Search for the cell housing the specified text and yield its [X, Y] center coordinate. 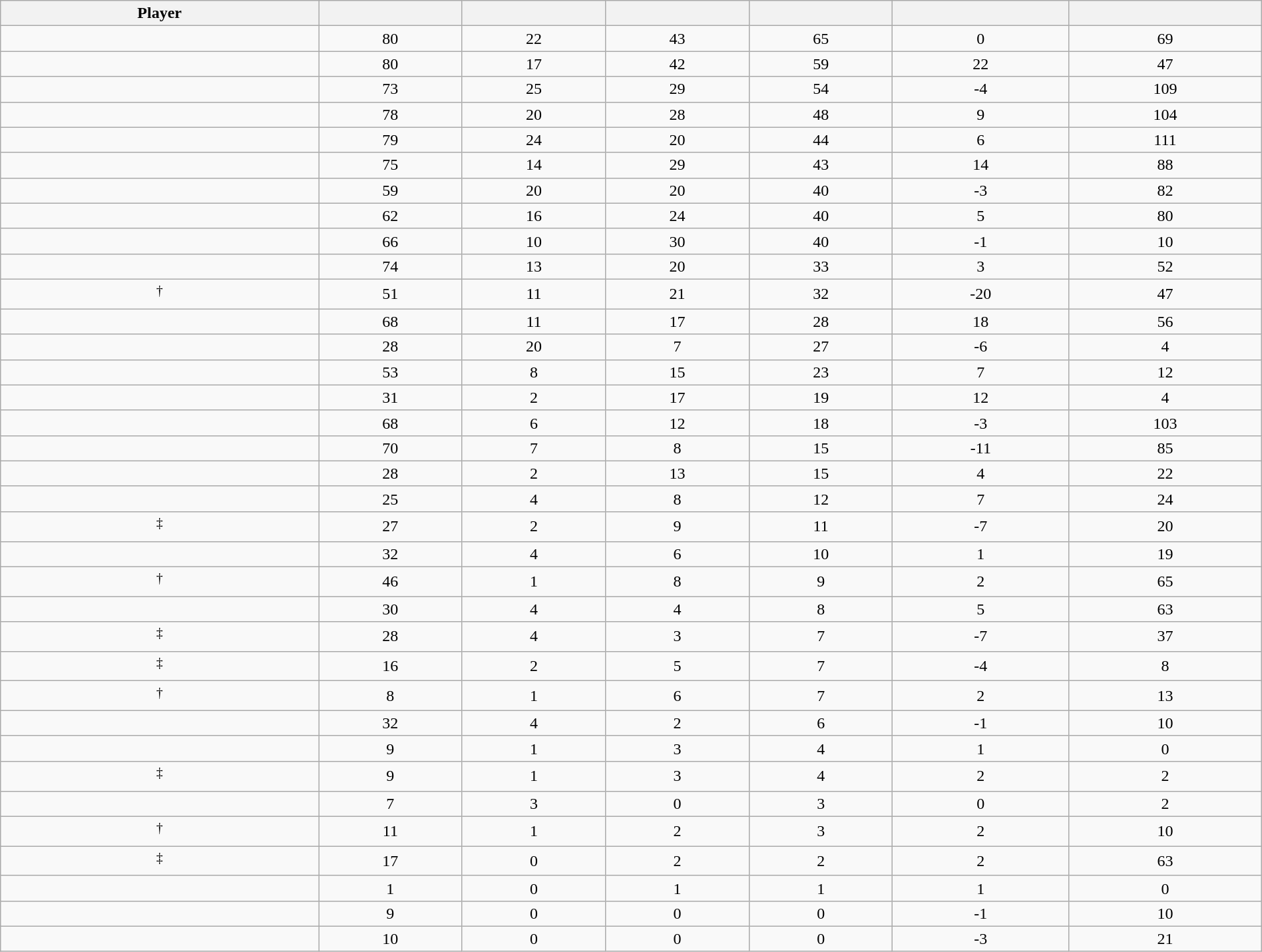
104 [1165, 115]
48 [821, 115]
52 [1165, 266]
82 [1165, 190]
62 [391, 216]
33 [821, 266]
111 [1165, 140]
44 [821, 140]
70 [391, 448]
46 [391, 582]
88 [1165, 165]
74 [391, 266]
42 [678, 64]
75 [391, 165]
85 [1165, 448]
79 [391, 140]
73 [391, 89]
51 [391, 294]
31 [391, 397]
23 [821, 372]
-20 [981, 294]
Player [160, 13]
54 [821, 89]
66 [391, 241]
53 [391, 372]
69 [1165, 39]
103 [1165, 423]
37 [1165, 636]
-6 [981, 347]
-11 [981, 448]
109 [1165, 89]
78 [391, 115]
56 [1165, 322]
